From the cell containing the given text, extract its center point as (X, Y) coordinate. 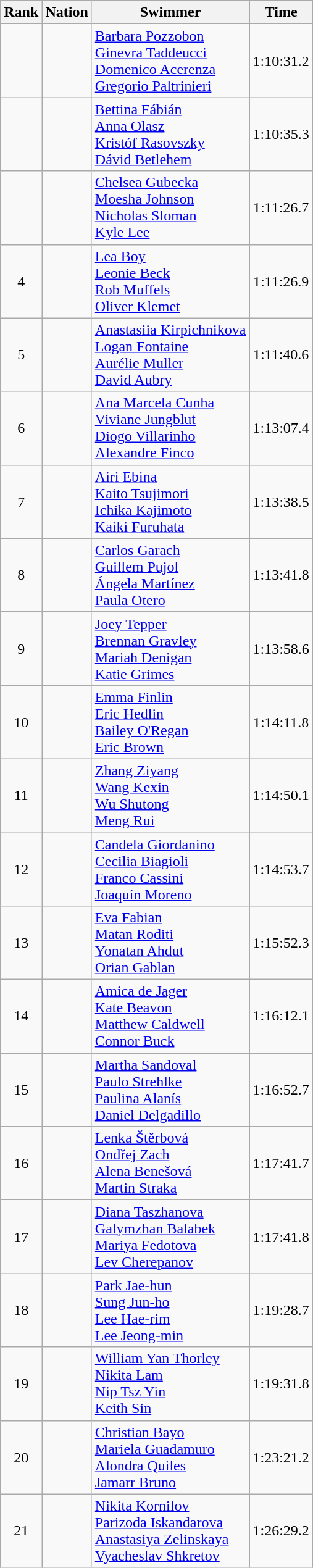
5 (21, 354)
Candela GiordaninoCecilia BiagioliFranco CassiniJoaquín Moreno (170, 869)
Nikita KornilovParizoda IskandarovaAnastasiya ZelinskayaVyacheslav Shkretov (170, 1531)
Amica de JagerKate BeavonMatthew CaldwellConnor Buck (170, 1016)
17 (21, 1237)
William Yan ThorleyNikita LamNip Tsz YinKeith Sin (170, 1384)
Lea BoyLeonie BeckRob MuffelsOliver Klemet (170, 281)
1:10:35.3 (281, 135)
Rank (21, 12)
1:16:52.7 (281, 1090)
10 (21, 722)
Chelsea GubeckaMoesha JohnsonNicholas SlomanKyle Lee (170, 207)
18 (21, 1310)
Diana TaszhanovaGalymzhan BalabekMariya FedotovaLev Cherepanov (170, 1237)
19 (21, 1384)
Park Jae-hunSung Jun-ho Lee Hae-rimLee Jeong-min (170, 1310)
16 (21, 1163)
8 (21, 575)
7 (21, 501)
1:14:50.1 (281, 795)
4 (21, 281)
Anastasiia KirpichnikovaLogan FontaineAurélie MullerDavid Aubry (170, 354)
Barbara PozzobonGinevra TaddeucciDomenico AcerenzaGregorio Paltrinieri (170, 60)
1:13:07.4 (281, 428)
1:17:41.8 (281, 1237)
11 (21, 795)
14 (21, 1016)
Time (281, 12)
9 (21, 648)
Martha SandovalPaulo StrehlkePaulina AlanísDaniel Delgadillo (170, 1090)
Airi EbinaKaito TsujimoriIchika Kajimoto Kaiki Furuhata (170, 501)
Christian BayoMariela GuadamuroAlondra QuilesJamarr Bruno (170, 1457)
Emma FinlinEric HedlinBailey O'ReganEric Brown (170, 722)
20 (21, 1457)
1:14:53.7 (281, 869)
1:11:40.6 (281, 354)
21 (21, 1531)
1:11:26.7 (281, 207)
1:23:21.2 (281, 1457)
15 (21, 1090)
Joey TepperBrennan GravleyMariah DeniganKatie Grimes (170, 648)
1:13:41.8 (281, 575)
12 (21, 869)
Bettina FábiánAnna OlaszKristóf RasovszkyDávid Betlehem (170, 135)
6 (21, 428)
1:19:31.8 (281, 1384)
Ana Marcela CunhaViviane JungblutDiogo VillarinhoAlexandre Finco (170, 428)
1:10:31.2 (281, 60)
Nation (67, 12)
1:11:26.9 (281, 281)
Carlos GarachGuillem PujolÁngela MartínezPaula Otero (170, 575)
1:15:52.3 (281, 943)
1:13:38.5 (281, 501)
1:13:58.6 (281, 648)
1:17:41.7 (281, 1163)
Zhang ZiyangWang KexinWu ShutongMeng Rui (170, 795)
Eva FabianMatan RoditiYonatan AhdutOrian Gablan (170, 943)
1:14:11.8 (281, 722)
1:26:29.2 (281, 1531)
1:19:28.7 (281, 1310)
Lenka ŠtěrbováOndřej ZachAlena BenešováMartin Straka (170, 1163)
Swimmer (170, 12)
1:16:12.1 (281, 1016)
13 (21, 943)
